Extract the [x, y] coordinate from the center of the cell holding the provided text.  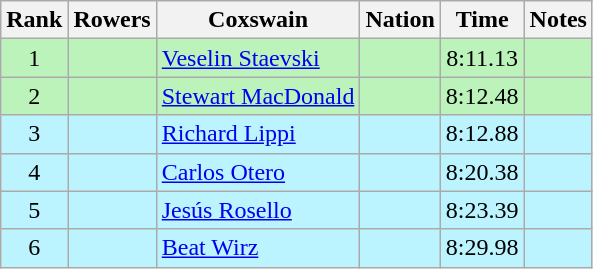
8:20.38 [482, 172]
4 [34, 172]
6 [34, 248]
Coxswain [258, 20]
2 [34, 96]
8:12.88 [482, 134]
3 [34, 134]
8:29.98 [482, 248]
Nation [400, 20]
5 [34, 210]
Time [482, 20]
Richard Lippi [258, 134]
Rowers [112, 20]
8:23.39 [482, 210]
8:12.48 [482, 96]
8:11.13 [482, 58]
Notes [558, 20]
Jesús Rosello [258, 210]
Beat Wirz [258, 248]
Rank [34, 20]
1 [34, 58]
Carlos Otero [258, 172]
Veselin Staevski [258, 58]
Stewart MacDonald [258, 96]
